Find where the given text appears and provide that cell's center as (x, y) coordinate. 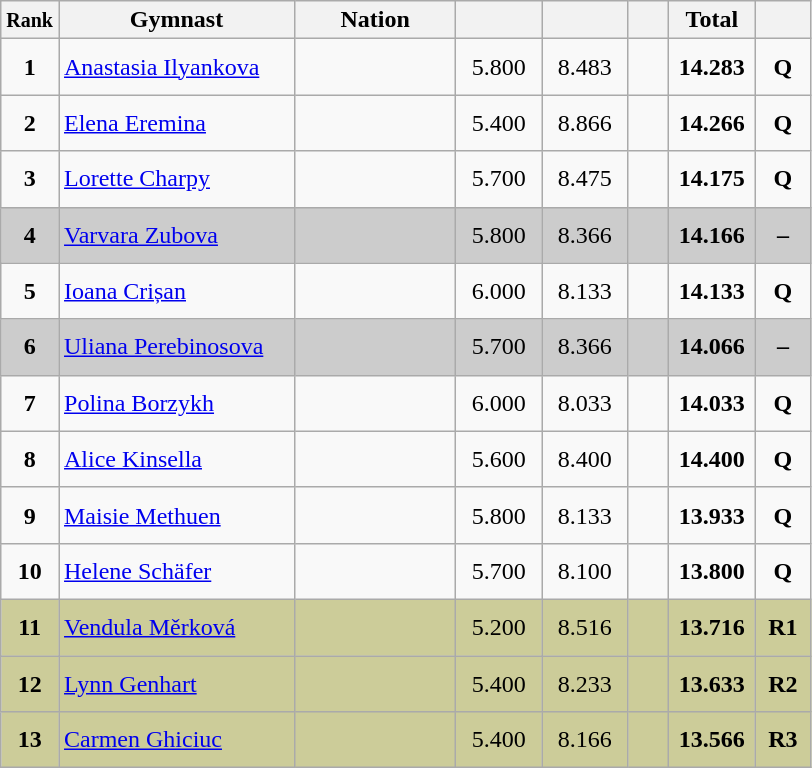
Vendula Měrková (176, 627)
10 (30, 571)
R2 (783, 684)
Elena Eremina (176, 123)
14.066 (712, 347)
5.200 (499, 627)
Maisie Methuen (176, 515)
Lorette Charpy (176, 179)
Lynn Genhart (176, 684)
8.166 (585, 740)
1 (30, 67)
8.233 (585, 684)
14.266 (712, 123)
6 (30, 347)
Uliana Perebinosova (176, 347)
Nation (376, 20)
8.400 (585, 459)
13.800 (712, 571)
Carmen Ghiciuc (176, 740)
9 (30, 515)
2 (30, 123)
13.633 (712, 684)
8 (30, 459)
7 (30, 403)
8.100 (585, 571)
12 (30, 684)
8.516 (585, 627)
13.566 (712, 740)
8.866 (585, 123)
3 (30, 179)
R1 (783, 627)
Total (712, 20)
Alice Kinsella (176, 459)
5.600 (499, 459)
14.133 (712, 291)
13 (30, 740)
14.283 (712, 67)
8.033 (585, 403)
Ioana Crișan (176, 291)
Polina Borzykh (176, 403)
Anastasia Ilyankova (176, 67)
5 (30, 291)
13.716 (712, 627)
13.933 (712, 515)
Rank (30, 20)
Varvara Zubova (176, 235)
14.400 (712, 459)
14.033 (712, 403)
8.475 (585, 179)
Helene Schäfer (176, 571)
11 (30, 627)
8.483 (585, 67)
4 (30, 235)
14.175 (712, 179)
R3 (783, 740)
14.166 (712, 235)
Gymnast (176, 20)
